For the text-containing cell, return its midpoint in [X, Y] coordinate format. 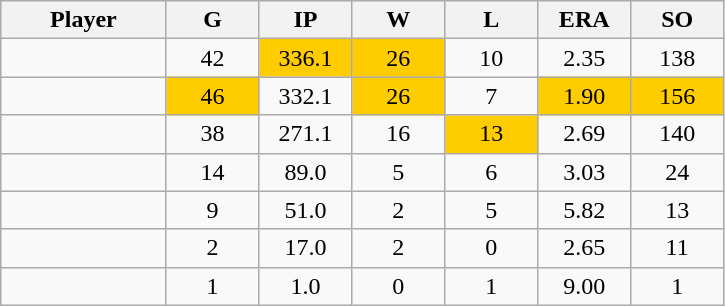
2.65 [584, 248]
16 [398, 134]
17.0 [306, 248]
1.90 [584, 96]
51.0 [306, 210]
46 [212, 96]
9 [212, 210]
11 [678, 248]
14 [212, 172]
336.1 [306, 58]
7 [492, 96]
L [492, 20]
1.0 [306, 286]
W [398, 20]
271.1 [306, 134]
24 [678, 172]
2.69 [584, 134]
38 [212, 134]
Player [84, 20]
SO [678, 20]
140 [678, 134]
2.35 [584, 58]
89.0 [306, 172]
3.03 [584, 172]
332.1 [306, 96]
ERA [584, 20]
IP [306, 20]
156 [678, 96]
138 [678, 58]
5.82 [584, 210]
42 [212, 58]
6 [492, 172]
G [212, 20]
9.00 [584, 286]
10 [492, 58]
